Scan for the cell matching the given text and deliver its [X, Y] coordinate at center. 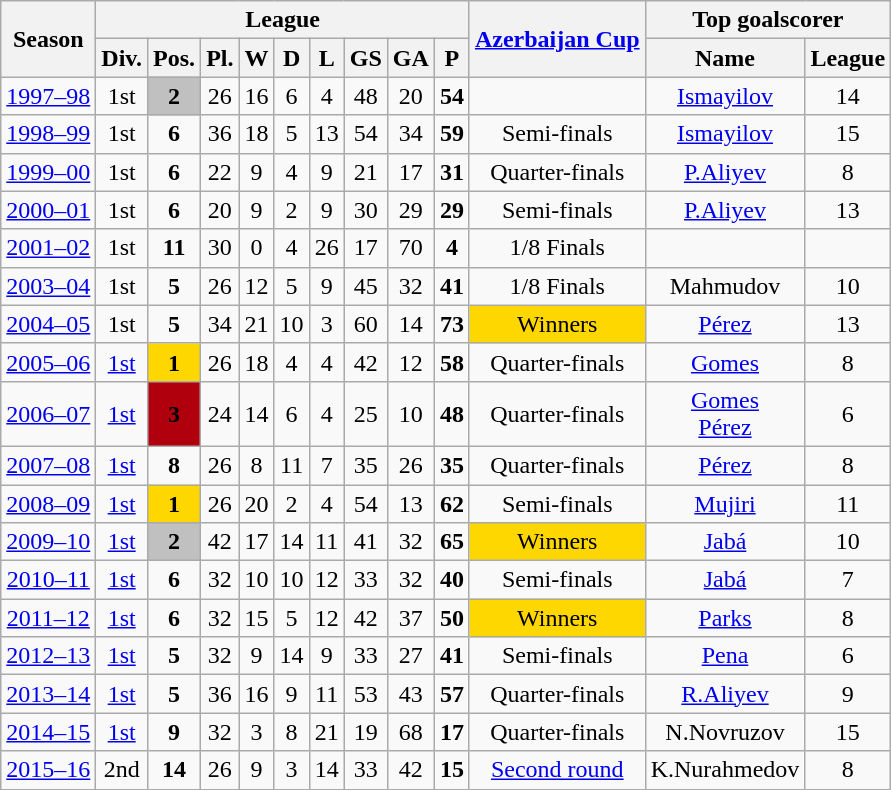
50 [452, 618]
2004–05 [48, 324]
Pos. [174, 58]
0 [256, 248]
70 [410, 248]
GA [410, 58]
D [292, 58]
P [452, 58]
Mujiri [725, 503]
2005–06 [48, 362]
2007–08 [48, 465]
43 [410, 694]
Top goalscorer [768, 20]
45 [366, 286]
Mahmudov [725, 286]
60 [366, 324]
K.Nurahmedov [725, 770]
1998–99 [48, 134]
59 [452, 134]
19 [366, 732]
40 [452, 580]
31 [452, 172]
Pl. [220, 58]
2010–11 [48, 580]
GS [366, 58]
2009–10 [48, 542]
W [256, 58]
2001–02 [48, 248]
L [326, 58]
2003–04 [48, 286]
27 [410, 656]
2008–09 [48, 503]
65 [452, 542]
22 [220, 172]
2nd [122, 770]
Div. [122, 58]
Pena [725, 656]
73 [452, 324]
Season [48, 39]
2012–13 [48, 656]
Gomes Pérez [725, 414]
2014–15 [48, 732]
1997–98 [48, 96]
37 [410, 618]
2006–07 [48, 414]
2015–16 [48, 770]
24 [220, 414]
Gomes [725, 362]
Parks [725, 618]
2013–14 [48, 694]
25 [366, 414]
57 [452, 694]
58 [452, 362]
R.Aliyev [725, 694]
Azerbaijan Cup [557, 39]
Second round [557, 770]
N.Novruzov [725, 732]
Name [725, 58]
62 [452, 503]
2000–01 [48, 210]
68 [410, 732]
53 [366, 694]
2011–12 [48, 618]
1999–00 [48, 172]
